Return (x, y) of the center of cell containing provided text 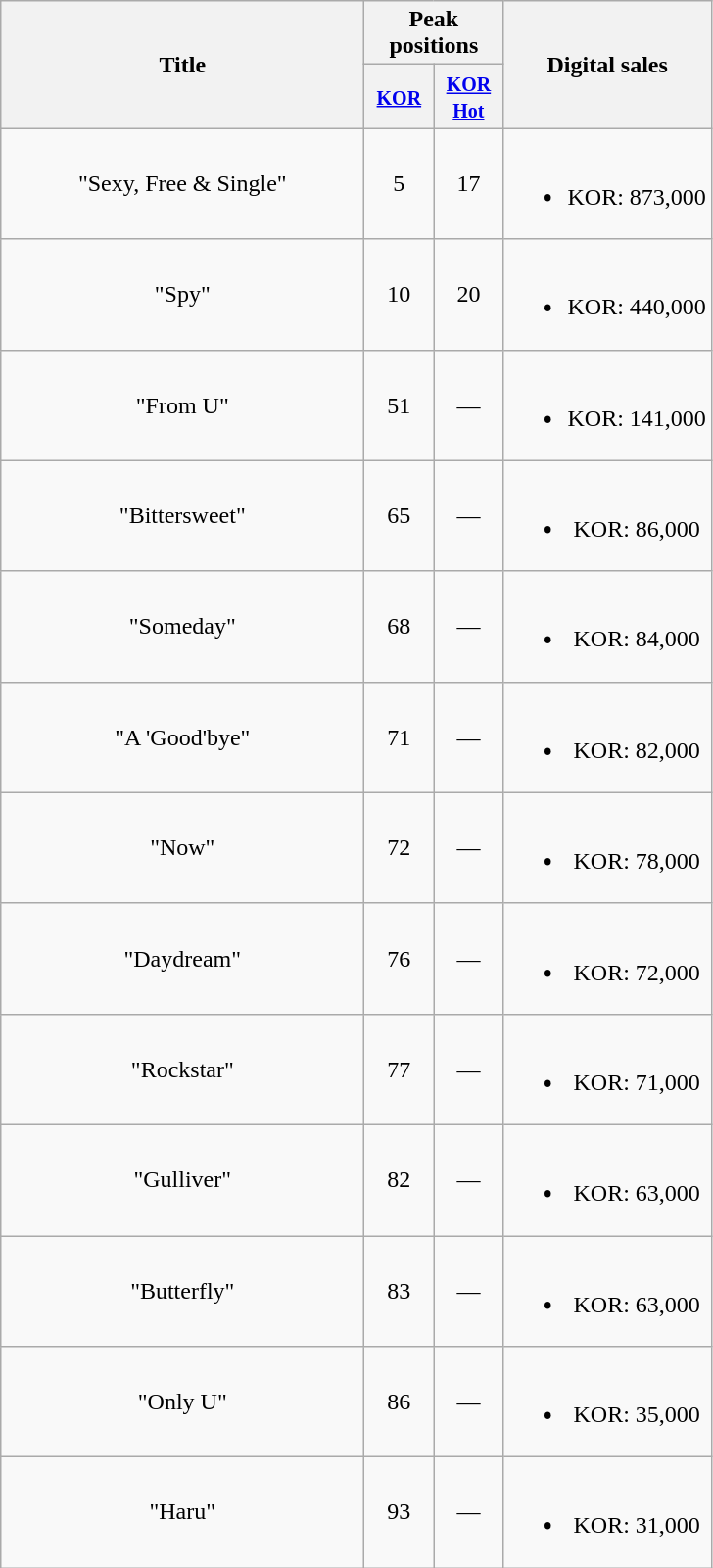
"A 'Good'bye" (182, 736)
"Rockstar" (182, 1069)
KOR: 35,000 (607, 1402)
"Someday" (182, 627)
KOR: 78,000 (607, 848)
"Now" (182, 848)
76 (400, 958)
KOR: 86,000 (607, 515)
71 (400, 736)
5 (400, 184)
65 (400, 515)
KOR (400, 96)
10 (400, 294)
Peak positions (434, 33)
72 (400, 848)
KOR: 71,000 (607, 1069)
KOR: 31,000 (607, 1512)
"Only U" (182, 1402)
51 (400, 405)
82 (400, 1179)
KOR: 82,000 (607, 736)
KOR: 84,000 (607, 627)
83 (400, 1291)
"Gulliver" (182, 1179)
KOR: 873,000 (607, 184)
KOR: 141,000 (607, 405)
17 (468, 184)
"From U" (182, 405)
68 (400, 627)
"Spy" (182, 294)
KOR: 72,000 (607, 958)
"Daydream" (182, 958)
93 (400, 1512)
KOR: 440,000 (607, 294)
KOR Hot (468, 96)
Digital sales (607, 65)
"Bittersweet" (182, 515)
20 (468, 294)
"Sexy, Free & Single" (182, 184)
Title (182, 65)
77 (400, 1069)
"Haru" (182, 1512)
86 (400, 1402)
"Butterfly" (182, 1291)
